Search for the cell housing the specified text and yield its [X, Y] center coordinate. 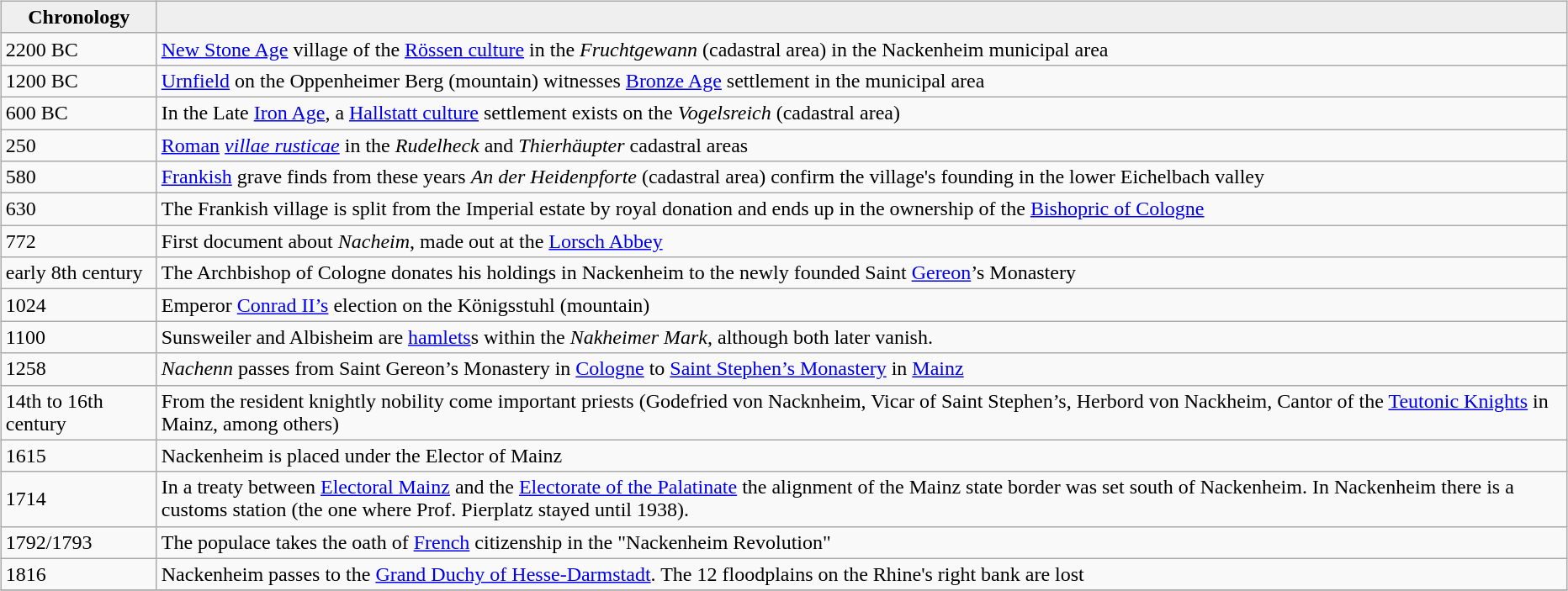
1615 [79, 456]
Nachenn passes from Saint Gereon’s Monastery in Cologne to Saint Stephen’s Monastery in Mainz [861, 369]
The populace takes the oath of French citizenship in the "Nackenheim Revolution" [861, 542]
1024 [79, 305]
The Frankish village is split from the Imperial estate by royal donation and ends up in the ownership of the Bishopric of Cologne [861, 209]
Roman villae rusticae in the Rudelheck and Thierhäupter cadastral areas [861, 145]
1258 [79, 369]
The Archbishop of Cologne donates his holdings in Nackenheim to the newly founded Saint Gereon’s Monastery [861, 273]
250 [79, 145]
Chronology [79, 17]
600 BC [79, 113]
First document about Nacheim, made out at the Lorsch Abbey [861, 241]
Sunsweiler and Albisheim are hamletss within the Nakheimer Mark, although both later vanish. [861, 337]
early 8th century [79, 273]
New Stone Age village of the Rössen culture in the Fruchtgewann (cadastral area) in the Nackenheim municipal area [861, 49]
2200 BC [79, 49]
14th to 16th century [79, 412]
Nackenheim is placed under the Elector of Mainz [861, 456]
In the Late Iron Age, a Hallstatt culture settlement exists on the Vogelsreich (cadastral area) [861, 113]
1816 [79, 574]
Urnfield on the Oppenheimer Berg (mountain) witnesses Bronze Age settlement in the municipal area [861, 81]
Nackenheim passes to the Grand Duchy of Hesse-Darmstadt. The 12 floodplains on the Rhine's right bank are lost [861, 574]
1200 BC [79, 81]
1100 [79, 337]
772 [79, 241]
580 [79, 177]
630 [79, 209]
Emperor Conrad II’s election on the Königsstuhl (mountain) [861, 305]
1714 [79, 499]
Frankish grave finds from these years An der Heidenpforte (cadastral area) confirm the village's founding in the lower Eichelbach valley [861, 177]
1792/1793 [79, 542]
